Locate the cell with the specified text and output its [x, y] center coordinate. 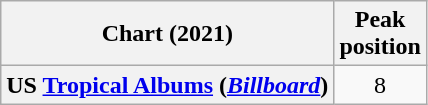
Peakposition [380, 34]
Chart (2021) [168, 34]
US Tropical Albums (Billboard) [168, 85]
8 [380, 85]
